For the text-containing cell, return its midpoint in (x, y) coordinate format. 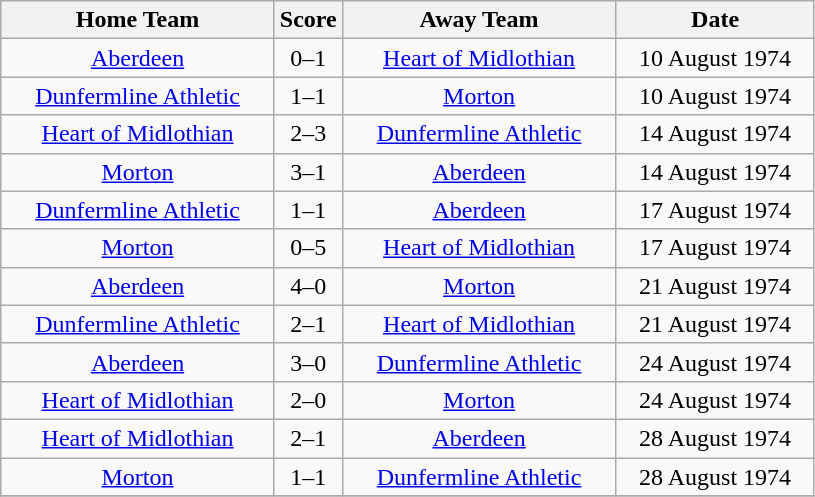
2–0 (308, 400)
3–1 (308, 172)
Date (716, 20)
3–0 (308, 362)
Away Team (479, 20)
0–1 (308, 58)
Home Team (138, 20)
2–3 (308, 134)
0–5 (308, 248)
4–0 (308, 286)
Score (308, 20)
